Locate the cell with the specified text and output its [X, Y] center coordinate. 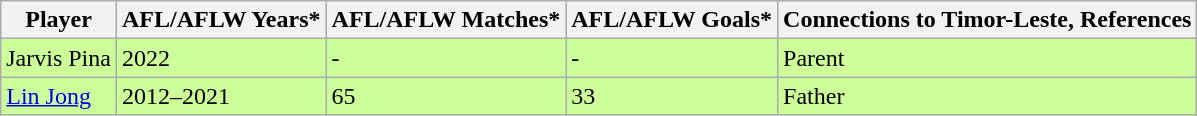
Parent [988, 58]
2022 [221, 58]
Jarvis Pina [59, 58]
33 [672, 96]
65 [446, 96]
Lin Jong [59, 96]
Connections to Timor-Leste, References [988, 20]
AFL/AFLW Years* [221, 20]
AFL/AFLW Goals* [672, 20]
2012–2021 [221, 96]
Player [59, 20]
Father [988, 96]
AFL/AFLW Matches* [446, 20]
